Identify which cell holds the provided text, then report its [x, y] central coordinate. 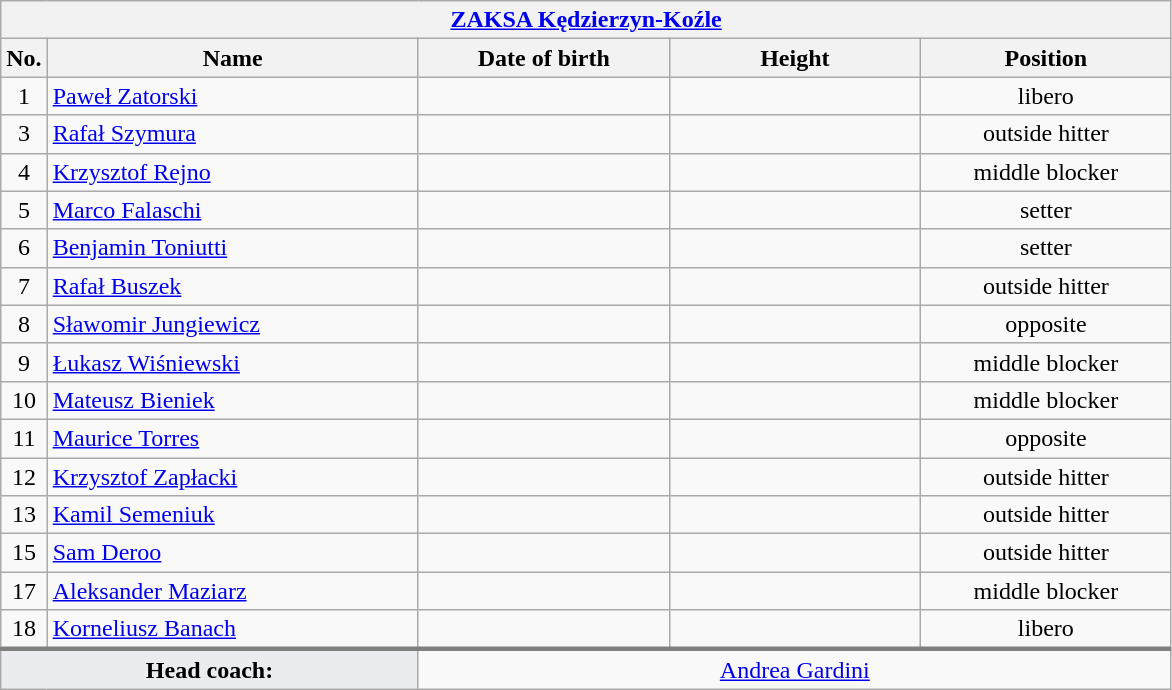
Mateusz Bieniek [232, 400]
9 [24, 362]
17 [24, 591]
Maurice Torres [232, 438]
Head coach: [210, 669]
8 [24, 324]
Korneliusz Banach [232, 630]
Krzysztof Rejno [232, 172]
Aleksander Maziarz [232, 591]
Name [232, 58]
4 [24, 172]
Andrea Gardini [794, 669]
Kamil Semeniuk [232, 515]
Łukasz Wiśniewski [232, 362]
11 [24, 438]
No. [24, 58]
Marco Falaschi [232, 210]
15 [24, 553]
ZAKSA Kędzierzyn-Koźle [586, 20]
Sławomir Jungiewicz [232, 324]
Position [1046, 58]
Benjamin Toniutti [232, 248]
10 [24, 400]
Paweł Zatorski [232, 96]
Rafał Szymura [232, 134]
18 [24, 630]
12 [24, 477]
Sam Deroo [232, 553]
Date of birth [544, 58]
5 [24, 210]
7 [24, 286]
Rafał Buszek [232, 286]
Height [794, 58]
3 [24, 134]
Krzysztof Zapłacki [232, 477]
13 [24, 515]
6 [24, 248]
1 [24, 96]
